Pinpoint the cell where the given text exists, returning its [x, y] midpoint coordinate. 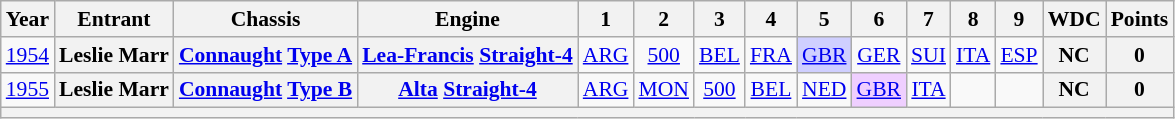
6 [880, 19]
8 [973, 19]
Connaught Type A [266, 55]
1955 [28, 90]
Points [1140, 19]
Connaught Type B [266, 90]
Lea-Francis Straight-4 [468, 55]
3 [720, 19]
NED [824, 90]
Entrant [114, 19]
FRA [771, 55]
Engine [468, 19]
5 [824, 19]
WDC [1074, 19]
Chassis [266, 19]
GER [880, 55]
1 [606, 19]
MON [664, 90]
1954 [28, 55]
SUI [928, 55]
Year [28, 19]
4 [771, 19]
9 [1018, 19]
ESP [1018, 55]
2 [664, 19]
Alta Straight-4 [468, 90]
7 [928, 19]
